Search for the cell housing the specified text and yield its [X, Y] center coordinate. 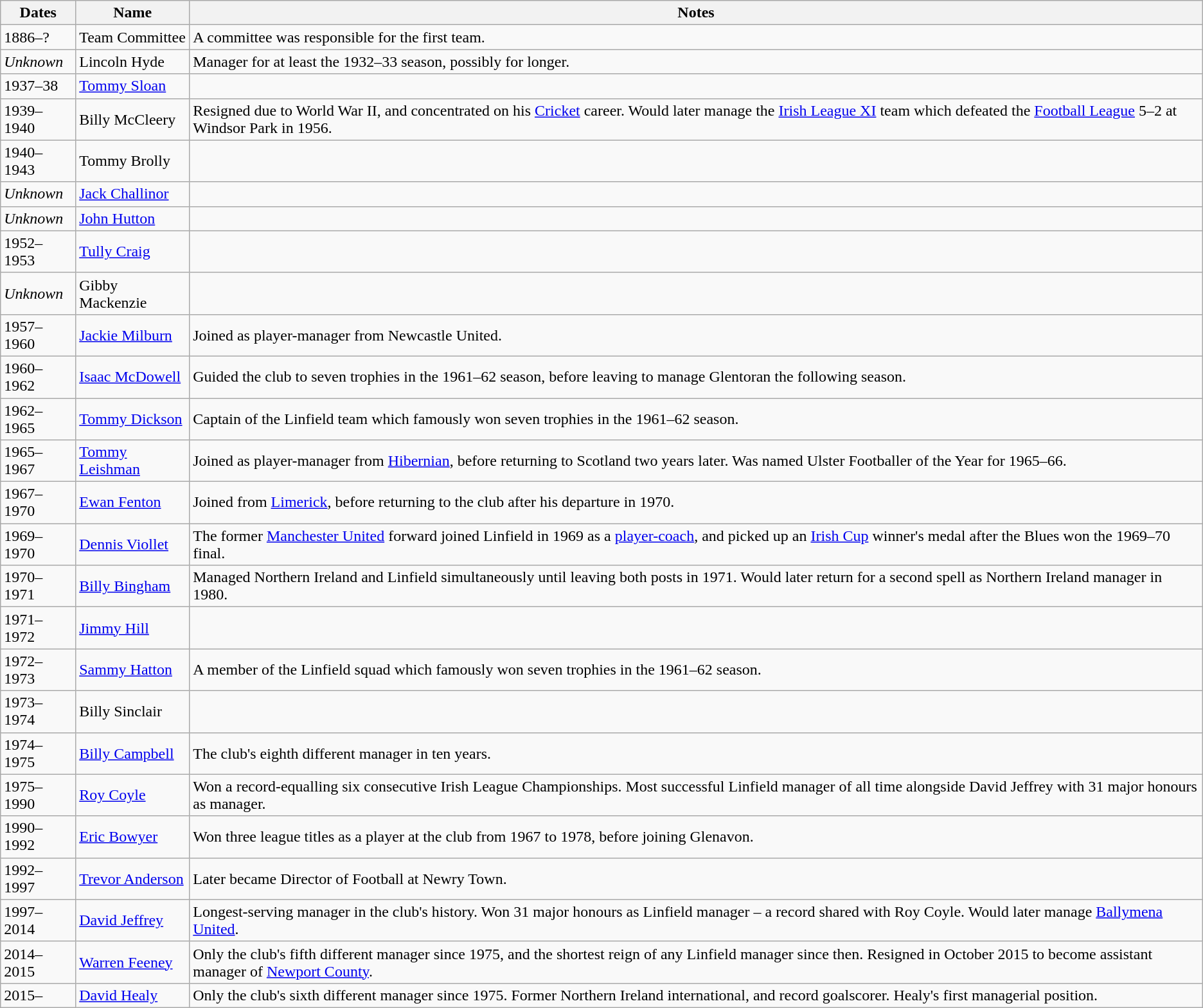
1990–1992 [39, 836]
Team Committee [132, 37]
Lincoln Hyde [132, 62]
A member of the Linfield squad which famously won seven trophies in the 1961–62 season. [696, 669]
Jack Challinor [132, 194]
Later became Director of Football at Newry Town. [696, 879]
David Jeffrey [132, 920]
2015– [39, 995]
Manager for at least the 1932–33 season, possibly for longer. [696, 62]
Eric Bowyer [132, 836]
Tommy Brolly [132, 161]
Tommy Leishman [132, 461]
Tully Craig [132, 252]
1962–1965 [39, 419]
Jimmy Hill [132, 628]
1967–1970 [39, 502]
1960–1962 [39, 376]
Joined as player-manager from Newcastle United. [696, 335]
Billy Bingham [132, 586]
Name [132, 13]
David Healy [132, 995]
Tommy Sloan [132, 86]
Notes [696, 13]
Billy McCleery [132, 119]
1952–1953 [39, 252]
1997–2014 [39, 920]
Won three league titles as a player at the club from 1967 to 1978, before joining Glenavon. [696, 836]
1969–1970 [39, 545]
John Hutton [132, 218]
Gibby Mackenzie [132, 293]
Isaac McDowell [132, 376]
The club's eighth different manager in ten years. [696, 753]
1975–1990 [39, 795]
A committee was responsible for the first team. [696, 37]
1973–1974 [39, 712]
Only the club's sixth different manager since 1975. Former Northern Ireland international, and record goalscorer. Healy's first managerial position. [696, 995]
Guided the club to seven trophies in the 1961–62 season, before leaving to manage Glentoran the following season. [696, 376]
Dennis Viollet [132, 545]
1972–1973 [39, 669]
Ewan Fenton [132, 502]
1970–1971 [39, 586]
Tommy Dickson [132, 419]
Joined from Limerick, before returning to the club after his departure in 1970. [696, 502]
Captain of the Linfield team which famously won seven trophies in the 1961–62 season. [696, 419]
Dates [39, 13]
Warren Feeney [132, 962]
1886–? [39, 37]
Jackie Milburn [132, 335]
1939–1940 [39, 119]
1965–1967 [39, 461]
Trevor Anderson [132, 879]
1971–1972 [39, 628]
1992–1997 [39, 879]
1937–38 [39, 86]
2014–2015 [39, 962]
1940–1943 [39, 161]
Roy Coyle [132, 795]
Joined as player-manager from Hibernian, before returning to Scotland two years later. Was named Ulster Footballer of the Year for 1965–66. [696, 461]
Billy Campbell [132, 753]
1974–1975 [39, 753]
1957–1960 [39, 335]
Sammy Hatton [132, 669]
Billy Sinclair [132, 712]
